Scan for the cell matching the given text and deliver its [x, y] coordinate at center. 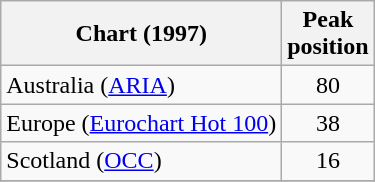
38 [328, 123]
Australia (ARIA) [142, 85]
Chart (1997) [142, 34]
Peakposition [328, 34]
16 [328, 161]
80 [328, 85]
Europe (Eurochart Hot 100) [142, 123]
Scotland (OCC) [142, 161]
